Output the [X, Y] coordinate of the center of the cell containing the given text.  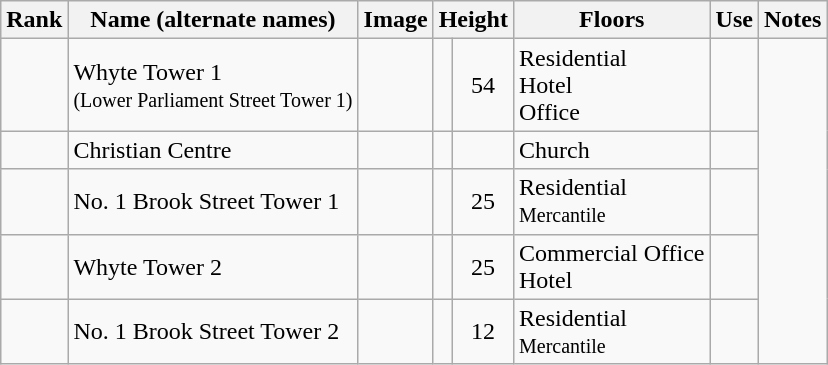
Notes [792, 20]
12 [482, 332]
Name (alternate names) [213, 20]
Whyte Tower 1(Lower Parliament Street Tower 1) [213, 85]
Image [396, 20]
Floors [612, 20]
Commercial OfficeHotel [612, 266]
No. 1 Brook Street Tower 1 [213, 202]
Whyte Tower 2 [213, 266]
Church [612, 150]
Rank [34, 20]
Christian Centre [213, 150]
54 [482, 85]
Height [473, 20]
Use [734, 20]
ResidentialHotelOffice [612, 85]
No. 1 Brook Street Tower 2 [213, 332]
